Search for the cell housing the specified text and yield its [x, y] center coordinate. 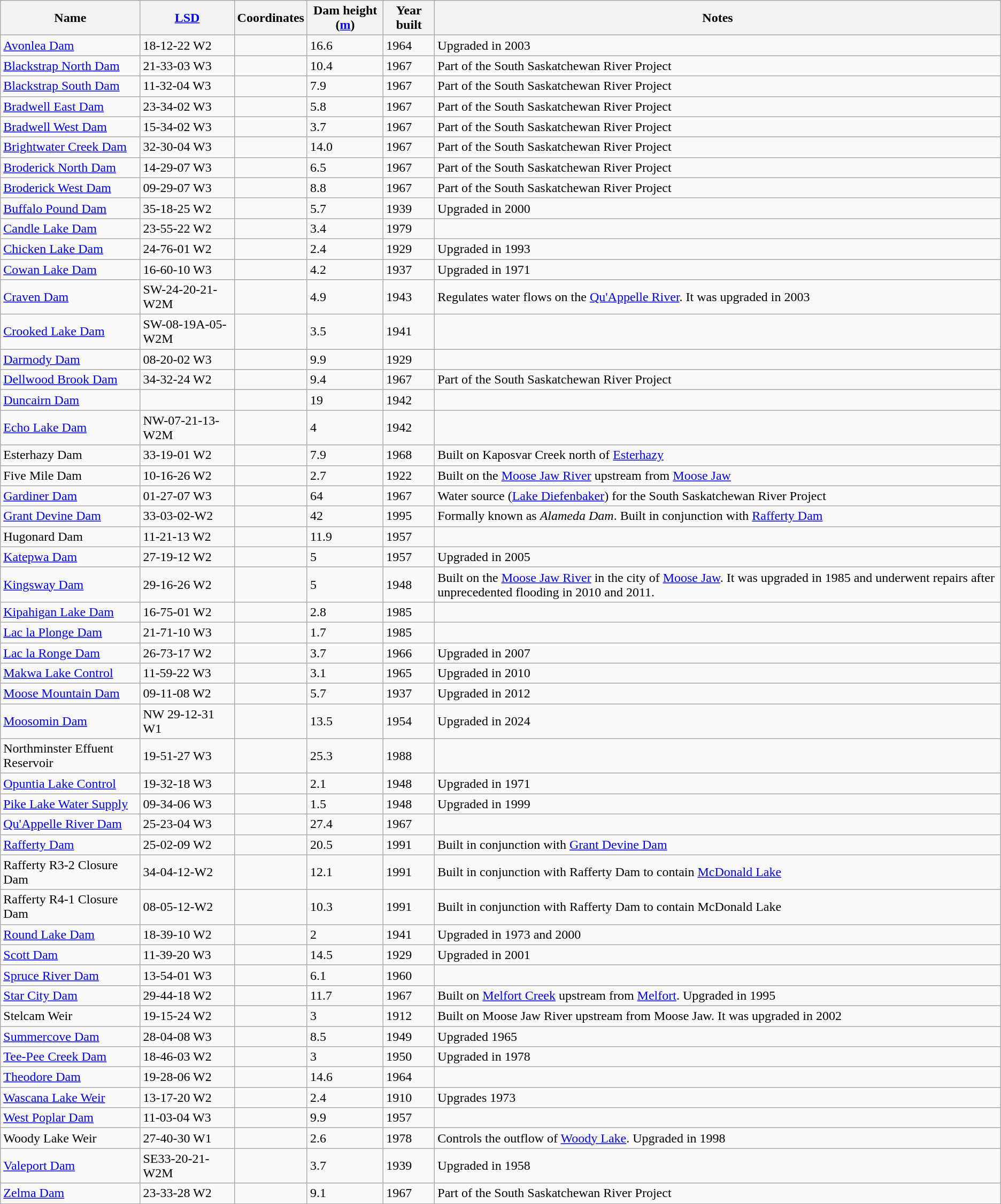
Built on the Moose Jaw River in the city of Moose Jaw. It was upgraded in 1985 and underwent repairs after unprecedented flooding in 2010 and 2011. [718, 584]
8.8 [345, 188]
1.5 [345, 804]
Makwa Lake Control [71, 673]
Built on Kaposvar Creek north of Esterhazy [718, 455]
3.1 [345, 673]
1910 [409, 1098]
Craven Dam [71, 297]
1965 [409, 673]
Buffalo Pound Dam [71, 208]
Crooked Lake Dam [71, 332]
19 [345, 400]
1949 [409, 1036]
Woody Lake Weir [71, 1138]
2 [345, 934]
Upgraded in 1973 and 2000 [718, 934]
Broderick North Dam [71, 167]
1966 [409, 653]
Valeport Dam [71, 1166]
23-55-22 W2 [187, 228]
27.4 [345, 824]
3.4 [345, 228]
19-32-18 W3 [187, 784]
Upgraded in 2005 [718, 557]
11-59-22 W3 [187, 673]
Upgraded in 2001 [718, 955]
11.9 [345, 536]
11-21-13 W2 [187, 536]
1912 [409, 1016]
11.7 [345, 995]
Upgraded in 1993 [718, 249]
18-46-03 W2 [187, 1057]
34-04-12-W2 [187, 872]
Cowan Lake Dam [71, 269]
Esterhazy Dam [71, 455]
Controls the outflow of Woody Lake. Upgraded in 1998 [718, 1138]
Echo Lake Dam [71, 428]
SW-08-19A-05-W2M [187, 332]
Blackstrap North Dam [71, 66]
26-73-17 W2 [187, 653]
Name [71, 18]
23-33-28 W2 [187, 1193]
West Poplar Dam [71, 1118]
4 [345, 428]
Upgraded in 2010 [718, 673]
09-11-08 W2 [187, 694]
42 [345, 516]
2.7 [345, 476]
29-44-18 W2 [187, 995]
Upgrades 1973 [718, 1098]
Dam height (m) [345, 18]
Kingsway Dam [71, 584]
Upgraded in 1999 [718, 804]
Bradwell West Dam [71, 127]
16-75-01 W2 [187, 612]
1.7 [345, 632]
Qu'Appelle River Dam [71, 824]
Dellwood Brook Dam [71, 380]
27-40-30 W1 [187, 1138]
NW 29-12-31 W1 [187, 721]
Five Mile Dam [71, 476]
12.1 [345, 872]
Avonlea Dam [71, 45]
Built on the Moose Jaw River upstream from Moose Jaw [718, 476]
Year built [409, 18]
1922 [409, 476]
13.5 [345, 721]
Round Lake Dam [71, 934]
2.6 [345, 1138]
Zelma Dam [71, 1193]
34-32-24 W2 [187, 380]
19-28-06 W2 [187, 1077]
18-12-22 W2 [187, 45]
Notes [718, 18]
Northminster Effuent Reservoir [71, 756]
1995 [409, 516]
Star City Dam [71, 995]
3.5 [345, 332]
Broderick West Dam [71, 188]
32-30-04 W3 [187, 147]
NW-07-21-13-W2M [187, 428]
15-34-02 W3 [187, 127]
Moosomin Dam [71, 721]
14.6 [345, 1077]
Upgraded in 2007 [718, 653]
23-34-02 W3 [187, 106]
Kipahigan Lake Dam [71, 612]
Upgraded in 2000 [718, 208]
25.3 [345, 756]
Coordinates [271, 18]
8.5 [345, 1036]
9.4 [345, 380]
Regulates water flows on the Qu'Appelle River. It was upgraded in 2003 [718, 297]
1978 [409, 1138]
LSD [187, 18]
09-29-07 W3 [187, 188]
Darmody Dam [71, 359]
1950 [409, 1057]
33-19-01 W2 [187, 455]
10.3 [345, 907]
2.8 [345, 612]
08-05-12-W2 [187, 907]
1960 [409, 975]
14-29-07 W3 [187, 167]
Gardiner Dam [71, 496]
1943 [409, 297]
19-51-27 W3 [187, 756]
Scott Dam [71, 955]
SE33-20-21-W2M [187, 1166]
Chicken Lake Dam [71, 249]
Lac la Ronge Dam [71, 653]
Rafferty R4-1 Closure Dam [71, 907]
13-54-01 W3 [187, 975]
Rafferty Dam [71, 845]
28-04-08 W3 [187, 1036]
1988 [409, 756]
20.5 [345, 845]
Upgraded 1965 [718, 1036]
11-32-04 W3 [187, 86]
9.1 [345, 1193]
Spruce River Dam [71, 975]
Grant Devine Dam [71, 516]
Candle Lake Dam [71, 228]
6.5 [345, 167]
Stelcam Weir [71, 1016]
25-02-09 W2 [187, 845]
Brightwater Creek Dam [71, 147]
Hugonard Dam [71, 536]
13-17-20 W2 [187, 1098]
33-03-02-W2 [187, 516]
29-16-26 W2 [187, 584]
Blackstrap South Dam [71, 86]
5.8 [345, 106]
14.0 [345, 147]
Upgraded in 1958 [718, 1166]
11-03-04 W3 [187, 1118]
4.2 [345, 269]
16.6 [345, 45]
21-33-03 W3 [187, 66]
09-34-06 W3 [187, 804]
SW-24-20-21-W2M [187, 297]
Upgraded in 2012 [718, 694]
Wascana Lake Weir [71, 1098]
Built on Moose Jaw River upstream from Moose Jaw. It was upgraded in 2002 [718, 1016]
Water source (Lake Diefenbaker) for the South Saskatchewan River Project [718, 496]
25-23-04 W3 [187, 824]
Formally known as Alameda Dam. Built in conjunction with Rafferty Dam [718, 516]
24-76-01 W2 [187, 249]
2.1 [345, 784]
Summercove Dam [71, 1036]
10-16-26 W2 [187, 476]
6.1 [345, 975]
21-71-10 W3 [187, 632]
35-18-25 W2 [187, 208]
14.5 [345, 955]
Theodore Dam [71, 1077]
Pike Lake Water Supply [71, 804]
1954 [409, 721]
Built in conjunction with Grant Devine Dam [718, 845]
64 [345, 496]
Opuntia Lake Control [71, 784]
16-60-10 W3 [187, 269]
Tee-Pee Creek Dam [71, 1057]
10.4 [345, 66]
27-19-12 W2 [187, 557]
Moose Mountain Dam [71, 694]
Built on Melfort Creek upstream from Melfort. Upgraded in 1995 [718, 995]
11-39-20 W3 [187, 955]
Upgraded in 2003 [718, 45]
01-27-07 W3 [187, 496]
Lac la Plonge Dam [71, 632]
Bradwell East Dam [71, 106]
Katepwa Dam [71, 557]
1968 [409, 455]
Duncairn Dam [71, 400]
18-39-10 W2 [187, 934]
08-20-02 W3 [187, 359]
19-15-24 W2 [187, 1016]
Rafferty R3-2 Closure Dam [71, 872]
1979 [409, 228]
4.9 [345, 297]
Upgraded in 2024 [718, 721]
Upgraded in 1978 [718, 1057]
